Pinpoint the cell where the given text exists, returning its (x, y) midpoint coordinate. 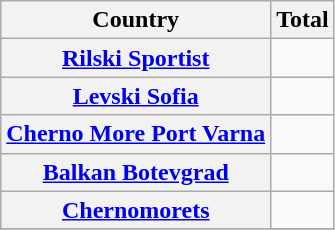
Balkan Botevgrad (136, 172)
Levski Sofia (136, 96)
Total (303, 20)
Rilski Sportist (136, 58)
Chernomorets (136, 210)
Country (136, 20)
Cherno More Port Varna (136, 134)
